Detect which cell encompasses the target text, then output its [X, Y] center coordinate. 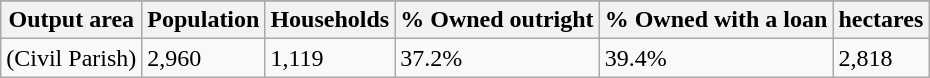
Output area [72, 20]
39.4% [716, 58]
1,119 [330, 58]
37.2% [497, 58]
% Owned with a loan [716, 20]
Households [330, 20]
% Owned outright [497, 20]
(Civil Parish) [72, 58]
hectares [881, 20]
2,960 [204, 58]
2,818 [881, 58]
Population [204, 20]
